Extract the [x, y] coordinate from the center of the cell holding the provided text.  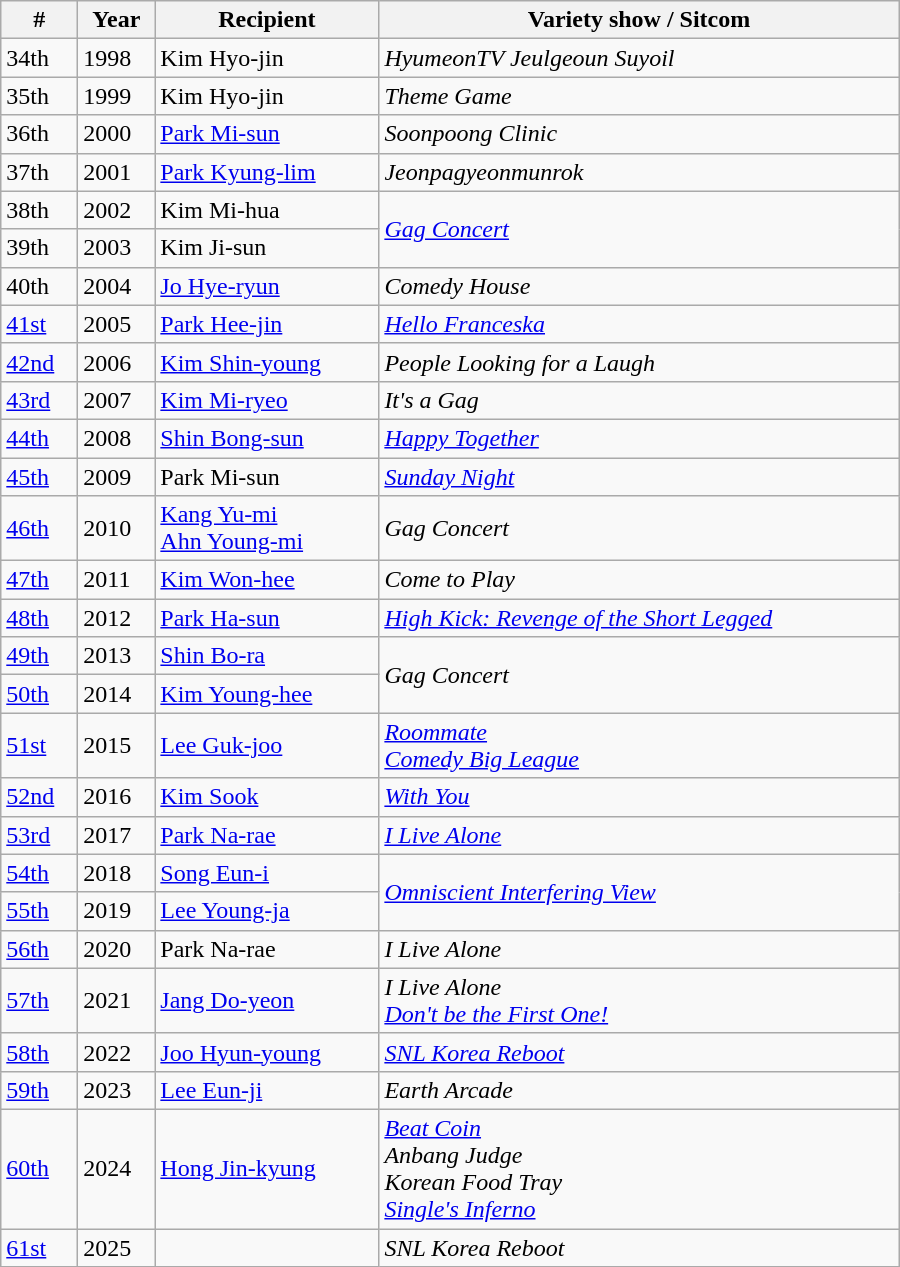
Earth Arcade [639, 1090]
Year [116, 20]
It's a Gag [639, 400]
Soonpoong Clinic [639, 134]
Jeonpagyeonmunrok [639, 172]
Shin Bo-ra [267, 656]
Kim Young-hee [267, 694]
2017 [116, 835]
2025 [116, 1247]
35th [40, 96]
Theme Game [639, 96]
50th [40, 694]
Park Ha-sun [267, 618]
59th [40, 1090]
2022 [116, 1052]
60th [40, 1168]
34th [40, 58]
Kim Ji-sun [267, 248]
46th [40, 528]
Come to Play [639, 580]
Happy Together [639, 438]
Lee Eun-ji [267, 1090]
Variety show / Sitcom [639, 20]
53rd [40, 835]
2021 [116, 1000]
2000 [116, 134]
36th [40, 134]
57th [40, 1000]
Lee Guk-joo [267, 746]
Kim Shin-young [267, 362]
Comedy House [639, 286]
High Kick: Revenge of the Short Legged [639, 618]
2009 [116, 477]
Jang Do-yeon [267, 1000]
Beat CoinAnbang JudgeKorean Food TraySingle's Inferno [639, 1168]
2024 [116, 1168]
56th [40, 949]
2019 [116, 911]
HyumeonTV Jeulgeoun Suyoil [639, 58]
Shin Bong-sun [267, 438]
1999 [116, 96]
54th [40, 873]
2008 [116, 438]
39th [40, 248]
2003 [116, 248]
# [40, 20]
Kim Sook [267, 797]
55th [40, 911]
2011 [116, 580]
49th [40, 656]
2007 [116, 400]
51st [40, 746]
Kang Yu-miAhn Young-mi [267, 528]
2010 [116, 528]
Joo Hyun-young [267, 1052]
41st [40, 324]
47th [40, 580]
Hong Jin-kyung [267, 1168]
2001 [116, 172]
2006 [116, 362]
I Live AloneDon't be the First One! [639, 1000]
Park Kyung-lim [267, 172]
45th [40, 477]
42nd [40, 362]
2016 [116, 797]
40th [40, 286]
44th [40, 438]
Kim Won-hee [267, 580]
RoommateComedy Big League [639, 746]
2012 [116, 618]
2013 [116, 656]
43rd [40, 400]
2020 [116, 949]
Hello Franceska [639, 324]
Jo Hye-ryun [267, 286]
2005 [116, 324]
Kim Mi-hua [267, 210]
With You [639, 797]
People Looking for a Laugh [639, 362]
37th [40, 172]
2004 [116, 286]
Park Hee-jin [267, 324]
Song Eun-i [267, 873]
61st [40, 1247]
58th [40, 1052]
38th [40, 210]
2014 [116, 694]
2018 [116, 873]
Recipient [267, 20]
2002 [116, 210]
Lee Young-ja [267, 911]
Omniscient Interfering View [639, 892]
Sunday Night [639, 477]
52nd [40, 797]
1998 [116, 58]
2015 [116, 746]
2023 [116, 1090]
48th [40, 618]
Kim Mi-ryeo [267, 400]
